Pinpoint the cell where the given text exists, returning its (X, Y) midpoint coordinate. 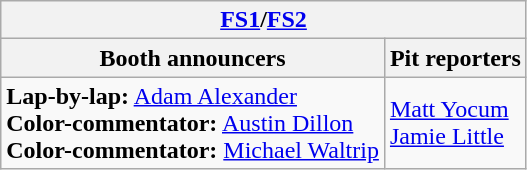
Lap-by-lap: Adam AlexanderColor-commentator: Austin DillonColor-commentator: Michael Waltrip (193, 123)
Matt YocumJamie Little (455, 123)
Booth announcers (193, 58)
FS1/FS2 (264, 20)
Pit reporters (455, 58)
